Pinpoint the cell where the given text exists, returning its [x, y] midpoint coordinate. 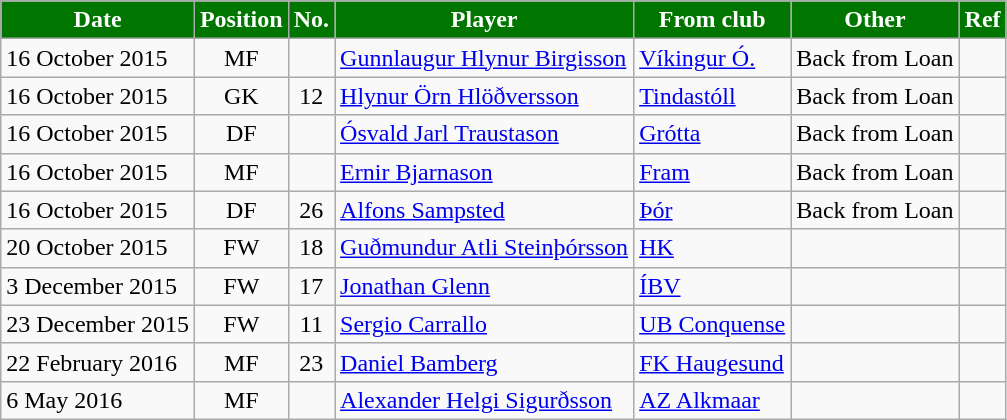
Víkingur Ó. [712, 58]
18 [311, 248]
Alexander Helgi Sigurðsson [484, 400]
Player [484, 20]
11 [311, 324]
Position [241, 20]
Tindastóll [712, 96]
20 October 2015 [98, 248]
ÍBV [712, 286]
AZ Alkmaar [712, 400]
23 December 2015 [98, 324]
17 [311, 286]
Þór [712, 210]
6 May 2016 [98, 400]
UB Conquense [712, 324]
3 December 2015 [98, 286]
Gunnlaugur Hlynur Birgisson [484, 58]
From club [712, 20]
Ref [982, 20]
Ósvald Jarl Traustason [484, 134]
GK [241, 96]
Hlynur Örn Hlöðversson [484, 96]
Other [875, 20]
Daniel Bamberg [484, 362]
12 [311, 96]
Alfons Sampsted [484, 210]
Date [98, 20]
Ernir Bjarnason [484, 172]
26 [311, 210]
Grótta [712, 134]
23 [311, 362]
22 February 2016 [98, 362]
Jonathan Glenn [484, 286]
Sergio Carrallo [484, 324]
FK Haugesund [712, 362]
No. [311, 20]
Fram [712, 172]
HK [712, 248]
Guðmundur Atli Steinþórsson [484, 248]
